Detect which cell encompasses the target text, then output its (x, y) center coordinate. 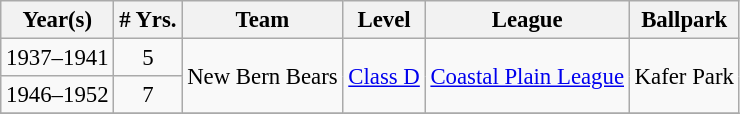
New Bern Bears (262, 76)
7 (148, 95)
1937–1941 (58, 58)
Kafer Park (684, 76)
Team (262, 20)
Class D (384, 76)
1946–1952 (58, 95)
Ballpark (684, 20)
Level (384, 20)
# Yrs. (148, 20)
League (527, 20)
5 (148, 58)
Year(s) (58, 20)
Coastal Plain League (527, 76)
